Return (x, y) of the center of cell containing provided text 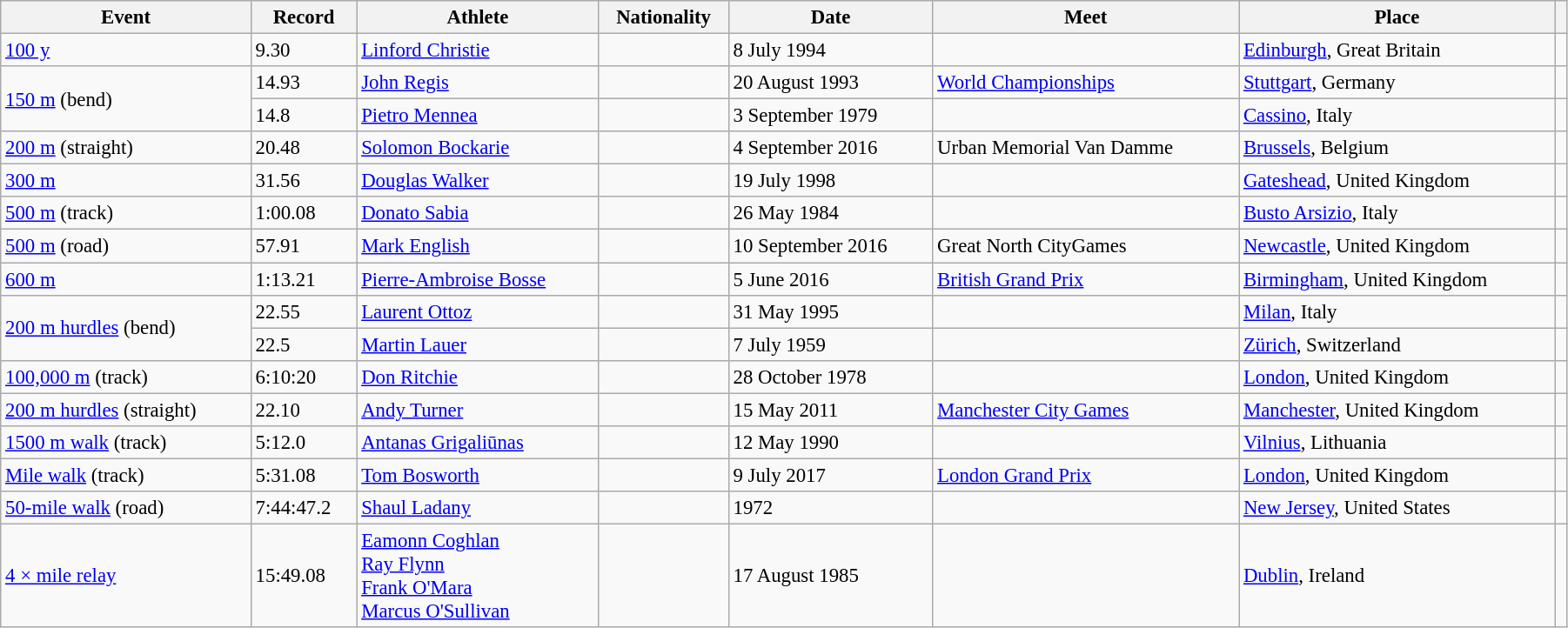
Dublin, Ireland (1397, 576)
5:12.0 (304, 443)
Event (126, 17)
Eamonn CoghlanRay FlynnFrank O'MaraMarcus O'Sullivan (478, 576)
Vilnius, Lithuania (1397, 443)
500 m (track) (126, 213)
Martin Lauer (478, 344)
100 y (126, 50)
Manchester, United Kingdom (1397, 410)
200 m (straight) (126, 148)
British Grand Prix (1086, 279)
Great North CityGames (1086, 246)
200 m hurdles (bend) (126, 327)
19 July 1998 (830, 181)
Birmingham, United Kingdom (1397, 279)
7:44:47.2 (304, 508)
600 m (126, 279)
Busto Arsizio, Italy (1397, 213)
Brussels, Belgium (1397, 148)
Linford Christie (478, 50)
1:00.08 (304, 213)
9.30 (304, 50)
London Grand Prix (1086, 475)
14.93 (304, 83)
Athlete (478, 17)
1500 m walk (track) (126, 443)
Antanas Grigaliūnas (478, 443)
22.55 (304, 311)
Donato Sabia (478, 213)
9 July 2017 (830, 475)
Manchester City Games (1086, 410)
Tom Bosworth (478, 475)
26 May 1984 (830, 213)
100,000 m (track) (126, 377)
31 May 1995 (830, 311)
15 May 2011 (830, 410)
Record (304, 17)
4 × mile relay (126, 576)
Nationality (663, 17)
Date (830, 17)
28 October 1978 (830, 377)
1972 (830, 508)
10 September 2016 (830, 246)
New Jersey, United States (1397, 508)
Milan, Italy (1397, 311)
500 m (road) (126, 246)
Andy Turner (478, 410)
Solomon Bockarie (478, 148)
Cassino, Italy (1397, 116)
17 August 1985 (830, 576)
Newcastle, United Kingdom (1397, 246)
Meet (1086, 17)
7 July 1959 (830, 344)
John Regis (478, 83)
Don Ritchie (478, 377)
Laurent Ottoz (478, 311)
22.10 (304, 410)
Pierre-Ambroise Bosse (478, 279)
3 September 1979 (830, 116)
Gateshead, United Kingdom (1397, 181)
4 September 2016 (830, 148)
57.91 (304, 246)
Edinburgh, Great Britain (1397, 50)
Shaul Ladany (478, 508)
150 m (bend) (126, 99)
5 June 2016 (830, 279)
Stuttgart, Germany (1397, 83)
12 May 1990 (830, 443)
50-mile walk (road) (126, 508)
20.48 (304, 148)
Mark English (478, 246)
Douglas Walker (478, 181)
14.8 (304, 116)
World Championships (1086, 83)
Place (1397, 17)
5:31.08 (304, 475)
Pietro Mennea (478, 116)
31.56 (304, 181)
Urban Memorial Van Damme (1086, 148)
Zürich, Switzerland (1397, 344)
6:10:20 (304, 377)
300 m (126, 181)
1:13.21 (304, 279)
15:49.08 (304, 576)
22.5 (304, 344)
20 August 1993 (830, 83)
200 m hurdles (straight) (126, 410)
8 July 1994 (830, 50)
Mile walk (track) (126, 475)
